Return [X, Y] of the center of cell containing provided text 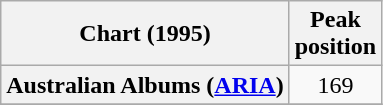
Peakposition [335, 34]
Australian Albums (ARIA) [145, 85]
169 [335, 85]
Chart (1995) [145, 34]
